Provide the [X, Y] coordinate of the cell's center where the given text is located.  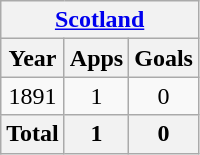
Scotland [100, 20]
Year [33, 58]
Total [33, 134]
Goals [164, 58]
1891 [33, 96]
Apps [96, 58]
